For the text-containing cell, return its midpoint in (x, y) coordinate format. 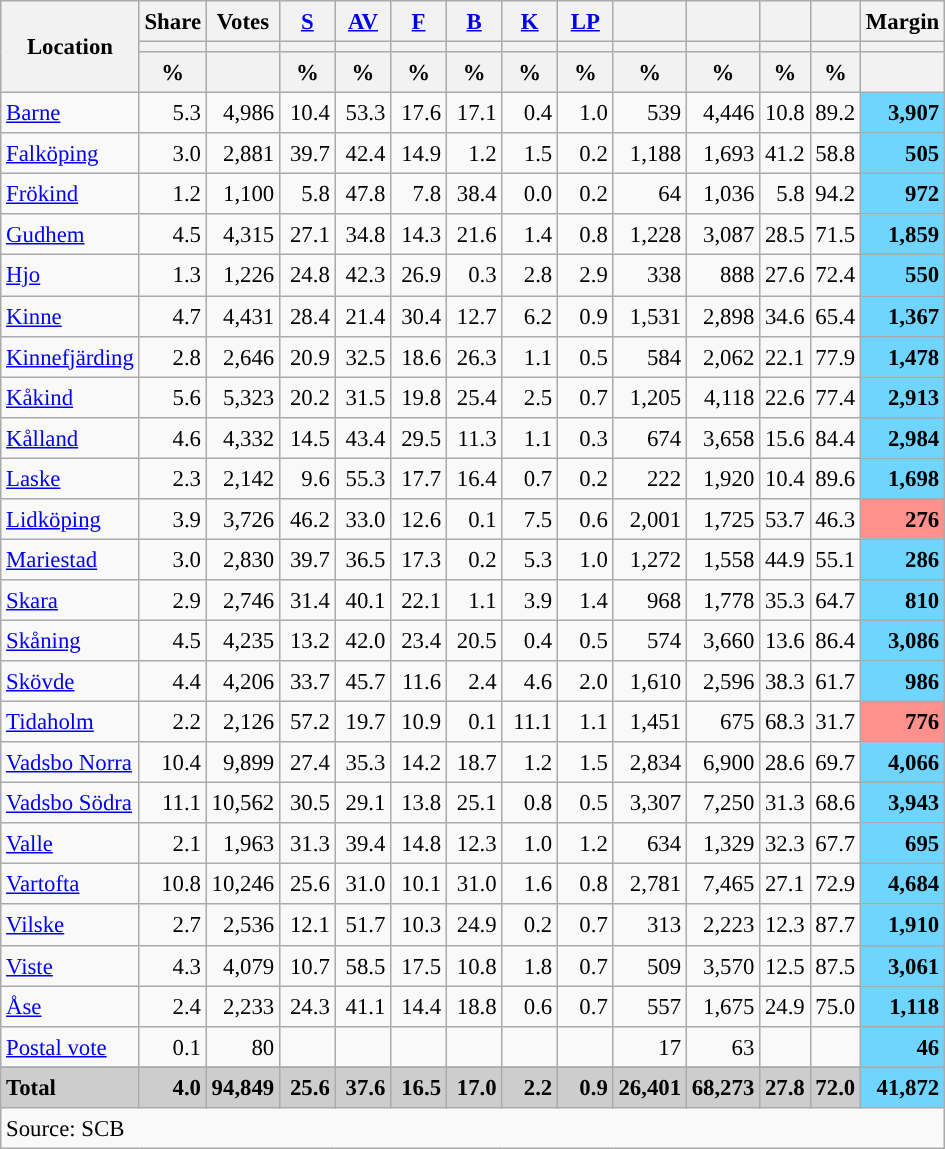
69.7 (835, 762)
Valle (70, 844)
14.4 (419, 1006)
539 (650, 114)
55.1 (835, 560)
17.3 (419, 560)
3,943 (903, 804)
22.6 (785, 398)
18.7 (474, 762)
1.8 (530, 966)
2,646 (242, 356)
Gudhem (70, 234)
Mariestad (70, 560)
Kinnefjärding (70, 356)
9.6 (308, 478)
27.6 (785, 276)
28.4 (308, 316)
10.9 (419, 722)
14.3 (419, 234)
2,898 (722, 316)
2,001 (650, 520)
1,778 (722, 600)
18.8 (474, 1006)
4,235 (242, 640)
4,332 (242, 438)
Location (70, 47)
968 (650, 600)
4,118 (722, 398)
12.5 (785, 966)
1,188 (650, 154)
43.4 (363, 438)
Skövde (70, 682)
94.2 (835, 194)
31.4 (308, 600)
11.6 (419, 682)
286 (903, 560)
6,900 (722, 762)
1,118 (903, 1006)
584 (650, 356)
10.7 (308, 966)
6.2 (530, 316)
1,725 (722, 520)
634 (650, 844)
2,062 (722, 356)
Source: SCB (473, 1128)
1,531 (650, 316)
Vadsbo Södra (70, 804)
Postal vote (70, 1046)
32.5 (363, 356)
505 (903, 154)
1,205 (650, 398)
89.2 (835, 114)
B (474, 22)
1,698 (903, 478)
Vilske (70, 926)
888 (722, 276)
Vadsbo Norra (70, 762)
Hjo (70, 276)
72.9 (835, 884)
77.9 (835, 356)
87.7 (835, 926)
89.6 (835, 478)
29.1 (363, 804)
1,859 (903, 234)
16.5 (419, 1088)
14.5 (308, 438)
37.6 (363, 1088)
2,746 (242, 600)
Vartofta (70, 884)
1.6 (530, 884)
44.9 (785, 560)
26,401 (650, 1088)
Falköping (70, 154)
14.8 (419, 844)
12.6 (419, 520)
2,223 (722, 926)
2.3 (172, 478)
3,086 (903, 640)
72.4 (835, 276)
21.6 (474, 234)
2,142 (242, 478)
31.7 (835, 722)
17 (650, 1046)
17.7 (419, 478)
19.8 (419, 398)
Kinne (70, 316)
3,087 (722, 234)
972 (903, 194)
Åse (70, 1006)
58.8 (835, 154)
1,329 (722, 844)
Kåkind (70, 398)
34.6 (785, 316)
41,872 (903, 1088)
1,100 (242, 194)
Votes (242, 22)
1,036 (722, 194)
7,465 (722, 884)
25.1 (474, 804)
4.4 (172, 682)
42.0 (363, 640)
1,367 (903, 316)
51.7 (363, 926)
5.6 (172, 398)
39.4 (363, 844)
1,920 (722, 478)
86.4 (835, 640)
31.5 (363, 398)
46 (903, 1046)
72.0 (835, 1088)
2,536 (242, 926)
28.6 (785, 762)
55.3 (363, 478)
Tidaholm (70, 722)
810 (903, 600)
12.1 (308, 926)
46.2 (308, 520)
68.6 (835, 804)
1,478 (903, 356)
13.6 (785, 640)
4.3 (172, 966)
986 (903, 682)
3,726 (242, 520)
7.5 (530, 520)
674 (650, 438)
17.6 (419, 114)
3,658 (722, 438)
33.7 (308, 682)
Viste (70, 966)
41.1 (363, 1006)
21.4 (363, 316)
63 (722, 1046)
10,562 (242, 804)
33.0 (363, 520)
313 (650, 926)
3,307 (650, 804)
1,558 (722, 560)
58.5 (363, 966)
24.8 (308, 276)
11.3 (474, 438)
1,963 (242, 844)
Skara (70, 600)
LP (586, 22)
64.7 (835, 600)
7.8 (419, 194)
68,273 (722, 1088)
Kålland (70, 438)
4,315 (242, 234)
40.1 (363, 600)
94,849 (242, 1088)
2.5 (530, 398)
20.5 (474, 640)
1,910 (903, 926)
Share (172, 22)
20.9 (308, 356)
222 (650, 478)
16.4 (474, 478)
45.7 (363, 682)
2,913 (903, 398)
13.2 (308, 640)
Frökind (70, 194)
4,079 (242, 966)
65.4 (835, 316)
84.4 (835, 438)
3,907 (903, 114)
30.5 (308, 804)
41.2 (785, 154)
64 (650, 194)
42.3 (363, 276)
17.1 (474, 114)
57.2 (308, 722)
574 (650, 640)
557 (650, 1006)
F (419, 22)
18.6 (419, 356)
12.7 (474, 316)
68.3 (785, 722)
2.7 (172, 926)
7,250 (722, 804)
1,451 (650, 722)
27.4 (308, 762)
AV (363, 22)
3,570 (722, 966)
17.5 (419, 966)
14.9 (419, 154)
13.8 (419, 804)
4.0 (172, 1088)
10.1 (419, 884)
23.4 (419, 640)
1,610 (650, 682)
1.3 (172, 276)
2,596 (722, 682)
67.7 (835, 844)
3,660 (722, 640)
27.8 (785, 1088)
17.0 (474, 1088)
4,066 (903, 762)
15.6 (785, 438)
36.5 (363, 560)
61.7 (835, 682)
2,830 (242, 560)
509 (650, 966)
1,693 (722, 154)
4,986 (242, 114)
4,431 (242, 316)
53.3 (363, 114)
10.3 (419, 926)
2,233 (242, 1006)
42.4 (363, 154)
71.5 (835, 234)
1,675 (722, 1006)
Margin (903, 22)
S (308, 22)
550 (903, 276)
3,061 (903, 966)
4,206 (242, 682)
1,228 (650, 234)
30.4 (419, 316)
2,781 (650, 884)
26.3 (474, 356)
338 (650, 276)
34.8 (363, 234)
2,881 (242, 154)
29.5 (419, 438)
20.2 (308, 398)
276 (903, 520)
47.8 (363, 194)
14.2 (419, 762)
53.7 (785, 520)
776 (903, 722)
Lidköping (70, 520)
675 (722, 722)
24.3 (308, 1006)
0.0 (530, 194)
9,899 (242, 762)
32.3 (785, 844)
38.3 (785, 682)
2.0 (586, 682)
46.3 (835, 520)
4.7 (172, 316)
Skåning (70, 640)
4,684 (903, 884)
2,126 (242, 722)
Laske (70, 478)
1,272 (650, 560)
77.4 (835, 398)
4,446 (722, 114)
Total (70, 1088)
75.0 (835, 1006)
5,323 (242, 398)
695 (903, 844)
2.1 (172, 844)
K (530, 22)
10,246 (242, 884)
38.4 (474, 194)
Barne (70, 114)
28.5 (785, 234)
1,226 (242, 276)
80 (242, 1046)
25.4 (474, 398)
19.7 (363, 722)
87.5 (835, 966)
2,984 (903, 438)
26.9 (419, 276)
2,834 (650, 762)
